Extract the (X, Y) coordinate from the center of the cell holding the provided text.  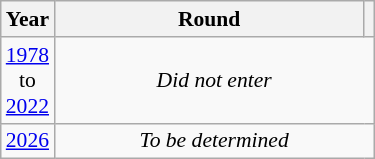
2026 (28, 141)
To be determined (214, 141)
Did not enter (214, 80)
Round (209, 19)
1978to2022 (28, 80)
Year (28, 19)
